Pinpoint the cell where the given text exists, returning its [X, Y] midpoint coordinate. 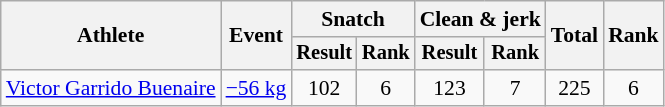
7 [514, 88]
123 [450, 88]
Athlete [111, 36]
−56 kg [256, 88]
Snatch [352, 19]
Total [574, 36]
225 [574, 88]
Victor Garrido Buenaire [111, 88]
Clean & jerk [480, 19]
Event [256, 36]
102 [324, 88]
